Identify which cell holds the provided text, then report its (x, y) central coordinate. 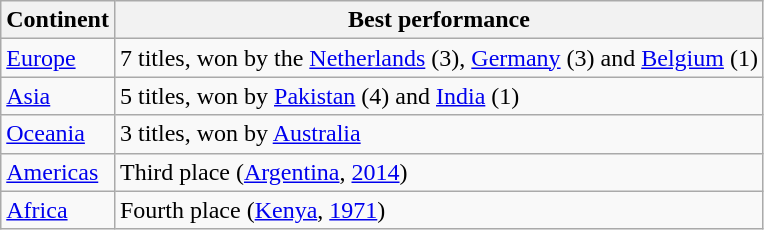
Americas (58, 172)
Africa (58, 210)
Europe (58, 58)
5 titles, won by Pakistan (4) and India (1) (438, 96)
Asia (58, 96)
7 titles, won by the Netherlands (3), Germany (3) and Belgium (1) (438, 58)
Best performance (438, 20)
Continent (58, 20)
3 titles, won by Australia (438, 134)
Oceania (58, 134)
Third place (Argentina, 2014) (438, 172)
Fourth place (Kenya, 1971) (438, 210)
